Determine the [x, y] coordinate at the center of the cell enclosing the given text.  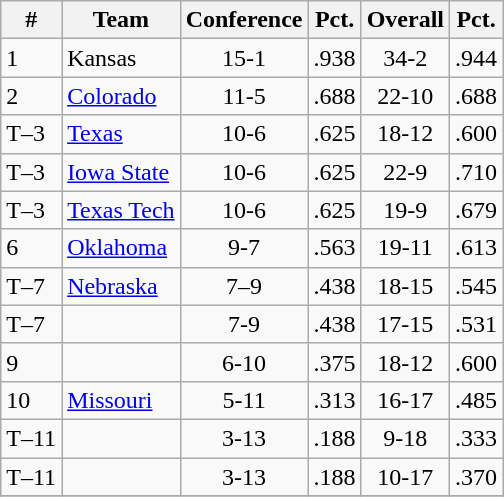
19-9 [405, 210]
Kansas [122, 58]
.710 [476, 172]
Oklahoma [122, 248]
6-10 [244, 362]
.333 [476, 438]
11-5 [244, 96]
.370 [476, 477]
.531 [476, 324]
Team [122, 20]
10 [32, 400]
2 [32, 96]
.938 [334, 58]
Colorado [122, 96]
7-9 [244, 324]
22-9 [405, 172]
.375 [334, 362]
9 [32, 362]
6 [32, 248]
Nebraska [122, 286]
Texas [122, 134]
18-15 [405, 286]
34-2 [405, 58]
.545 [476, 286]
.485 [476, 400]
19-11 [405, 248]
.613 [476, 248]
# [32, 20]
15-1 [244, 58]
.679 [476, 210]
Conference [244, 20]
9-18 [405, 438]
7–9 [244, 286]
Iowa State [122, 172]
17-15 [405, 324]
Texas Tech [122, 210]
Overall [405, 20]
16-17 [405, 400]
10-17 [405, 477]
1 [32, 58]
.944 [476, 58]
5-11 [244, 400]
.563 [334, 248]
22-10 [405, 96]
Missouri [122, 400]
.313 [334, 400]
9-7 [244, 248]
